Capture the cell that displays the provided text and extract its [X, Y] central coordinate. 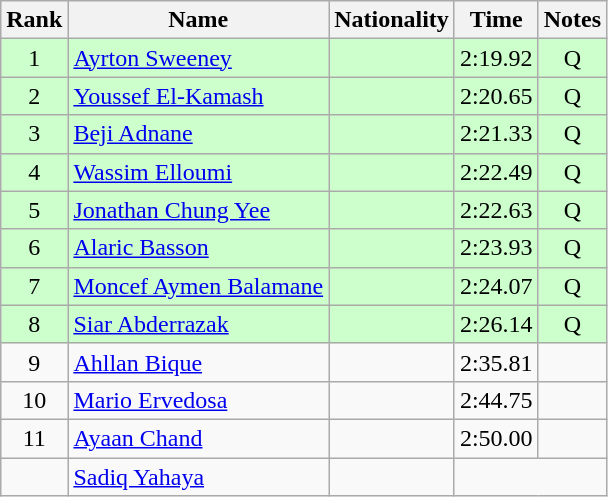
4 [34, 172]
1 [34, 58]
Name [198, 20]
2:22.63 [496, 210]
Ayaan Chand [198, 438]
2 [34, 96]
2:19.92 [496, 58]
2:35.81 [496, 362]
9 [34, 362]
3 [34, 134]
Sadiq Yahaya [198, 477]
2:24.07 [496, 286]
Youssef El-Kamash [198, 96]
8 [34, 324]
Beji Adnane [198, 134]
2:26.14 [496, 324]
Ayrton Sweeney [198, 58]
Mario Ervedosa [198, 400]
7 [34, 286]
Nationality [392, 20]
Jonathan Chung Yee [198, 210]
Time [496, 20]
6 [34, 248]
Moncef Aymen Balamane [198, 286]
Notes [572, 20]
Ahllan Bique [198, 362]
5 [34, 210]
Alaric Basson [198, 248]
Wassim Elloumi [198, 172]
2:50.00 [496, 438]
2:23.93 [496, 248]
Siar Abderrazak [198, 324]
2:21.33 [496, 134]
11 [34, 438]
2:44.75 [496, 400]
Rank [34, 20]
2:22.49 [496, 172]
10 [34, 400]
2:20.65 [496, 96]
